Output the [X, Y] coordinate of the center of the cell containing the given text.  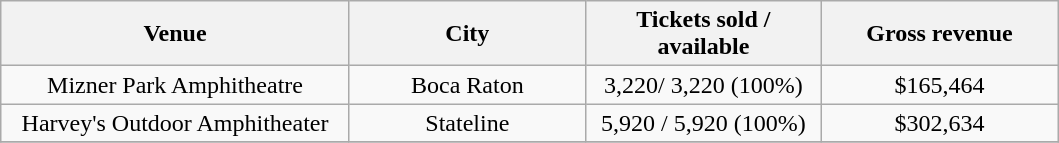
City [467, 34]
5,920 / 5,920 (100%) [703, 123]
Venue [176, 34]
Harvey's Outdoor Amphitheater [176, 123]
Gross revenue [939, 34]
$165,464 [939, 85]
Mizner Park Amphitheatre [176, 85]
$302,634 [939, 123]
Boca Raton [467, 85]
3,220/ 3,220 (100%) [703, 85]
Stateline [467, 123]
Tickets sold / available [703, 34]
